For the text-containing cell, return its midpoint in (X, Y) coordinate format. 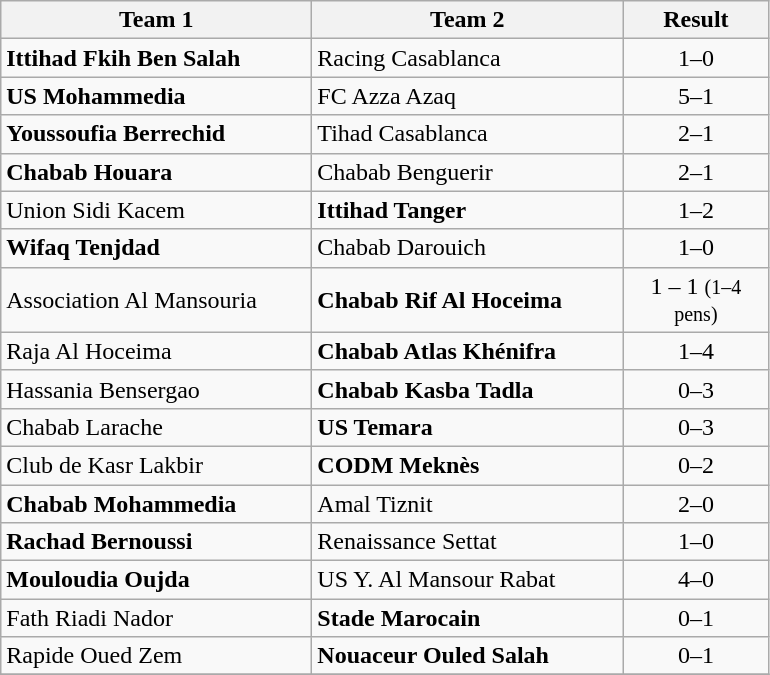
US Mohammedia (156, 96)
Renaissance Settat (468, 542)
Team 1 (156, 20)
Ittihad Fkih Ben Salah (156, 58)
US Y. Al Mansour Rabat (468, 580)
Chabab Mohammedia (156, 503)
Fath Riadi Nador (156, 618)
Stade Marocain (468, 618)
Result (696, 20)
1 – 1 (1–4 pens) (696, 300)
Mouloudia Oujda (156, 580)
Chabab Kasba Tadla (468, 389)
US Temara (468, 427)
5–1 (696, 96)
Rachad Bernoussi (156, 542)
Tihad Casablanca (468, 134)
Ittihad Tanger (468, 210)
FC Azza Azaq (468, 96)
Rapide Oued Zem (156, 656)
1–2 (696, 210)
Chabab Houara (156, 172)
Wifaq Tenjdad (156, 248)
0–2 (696, 465)
1–4 (696, 351)
Chabab Atlas Khénifra (468, 351)
Team 2 (468, 20)
Chabab Darouich (468, 248)
CODM Meknès (468, 465)
Hassania Bensergao (156, 389)
Raja Al Hoceima (156, 351)
Chabab Larache (156, 427)
Amal Tiznit (468, 503)
2–0 (696, 503)
Racing Casablanca (468, 58)
Union Sidi Kacem (156, 210)
Association Al Mansouria (156, 300)
Chabab Benguerir (468, 172)
4–0 (696, 580)
Nouaceur Ouled Salah (468, 656)
Youssoufia Berrechid (156, 134)
Chabab Rif Al Hoceima (468, 300)
Club de Kasr Lakbir (156, 465)
